Search for the cell housing the specified text and yield its [X, Y] center coordinate. 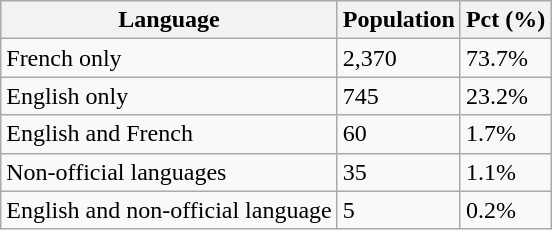
1.1% [505, 172]
23.2% [505, 96]
Language [170, 20]
English only [170, 96]
French only [170, 58]
745 [398, 96]
73.7% [505, 58]
Non-official languages [170, 172]
Pct (%) [505, 20]
35 [398, 172]
2,370 [398, 58]
5 [398, 210]
0.2% [505, 210]
Population [398, 20]
60 [398, 134]
1.7% [505, 134]
English and French [170, 134]
English and non-official language [170, 210]
